From the cell containing the given text, extract its center point as (x, y) coordinate. 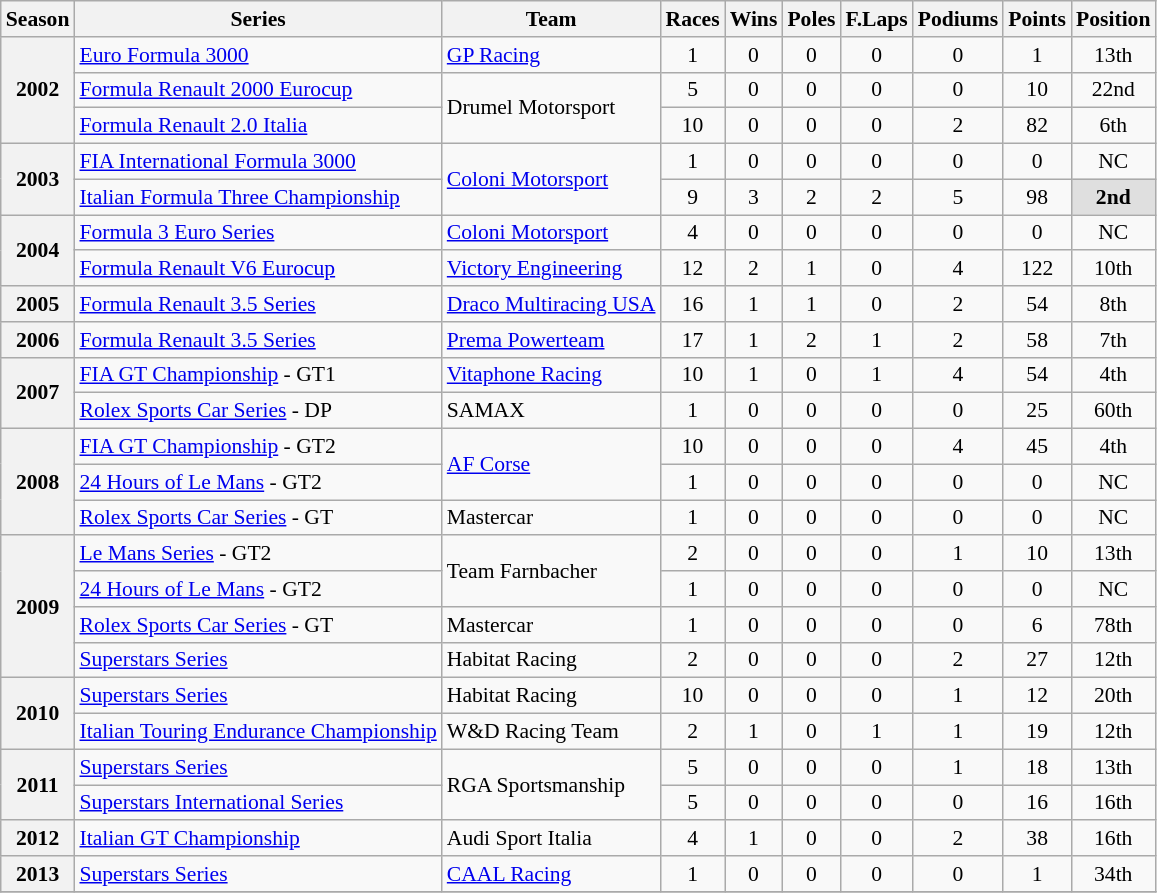
Italian GT Championship (258, 839)
Series (258, 19)
82 (1037, 126)
Season (38, 19)
Italian Formula Three Championship (258, 197)
2004 (38, 250)
FIA GT Championship - GT2 (258, 447)
FIA GT Championship - GT1 (258, 375)
Formula Renault 2.0 Italia (258, 126)
2009 (38, 607)
17 (693, 340)
Drumel Motorsport (552, 108)
FIA International Formula 3000 (258, 162)
Draco Multiracing USA (552, 304)
RGA Sportsmanship (552, 784)
Rolex Sports Car Series - DP (258, 411)
60th (1113, 411)
Audi Sport Italia (552, 839)
AF Corse (552, 464)
W&D Racing Team (552, 732)
Poles (811, 19)
9 (693, 197)
2006 (38, 340)
GP Racing (552, 55)
Formula 3 Euro Series (258, 233)
25 (1037, 411)
78th (1113, 625)
Italian Touring Endurance Championship (258, 732)
Points (1037, 19)
98 (1037, 197)
58 (1037, 340)
6 (1037, 625)
Formula Renault 2000 Eurocup (258, 90)
18 (1037, 767)
F.Laps (876, 19)
Superstars International Series (258, 803)
Podiums (958, 19)
Euro Formula 3000 (258, 55)
Team (552, 19)
2003 (38, 180)
Prema Powerteam (552, 340)
Victory Engineering (552, 269)
Formula Renault V6 Eurocup (258, 269)
Races (693, 19)
2011 (38, 784)
2nd (1113, 197)
Position (1113, 19)
Le Mans Series - GT2 (258, 554)
Wins (754, 19)
7th (1113, 340)
2002 (38, 90)
22nd (1113, 90)
6th (1113, 126)
19 (1037, 732)
2005 (38, 304)
2013 (38, 874)
SAMAX (552, 411)
27 (1037, 660)
2008 (38, 482)
Vitaphone Racing (552, 375)
122 (1037, 269)
45 (1037, 447)
8th (1113, 304)
2007 (38, 392)
Team Farnbacher (552, 572)
34th (1113, 874)
10th (1113, 269)
3 (754, 197)
CAAL Racing (552, 874)
38 (1037, 839)
2012 (38, 839)
2010 (38, 714)
20th (1113, 696)
